Determine the [x, y] coordinate at the center of the cell enclosing the given text.  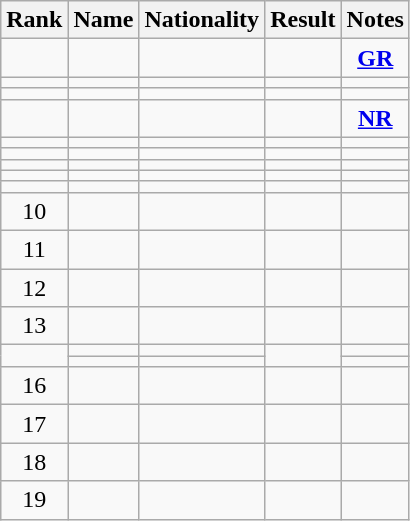
NR [375, 118]
Name [104, 20]
Result [303, 20]
10 [34, 211]
12 [34, 287]
11 [34, 249]
16 [34, 386]
Nationality [202, 20]
GR [375, 58]
17 [34, 424]
13 [34, 326]
Notes [375, 20]
19 [34, 500]
18 [34, 462]
Rank [34, 20]
